Output the (x, y) coordinate of the center of the cell containing the given text.  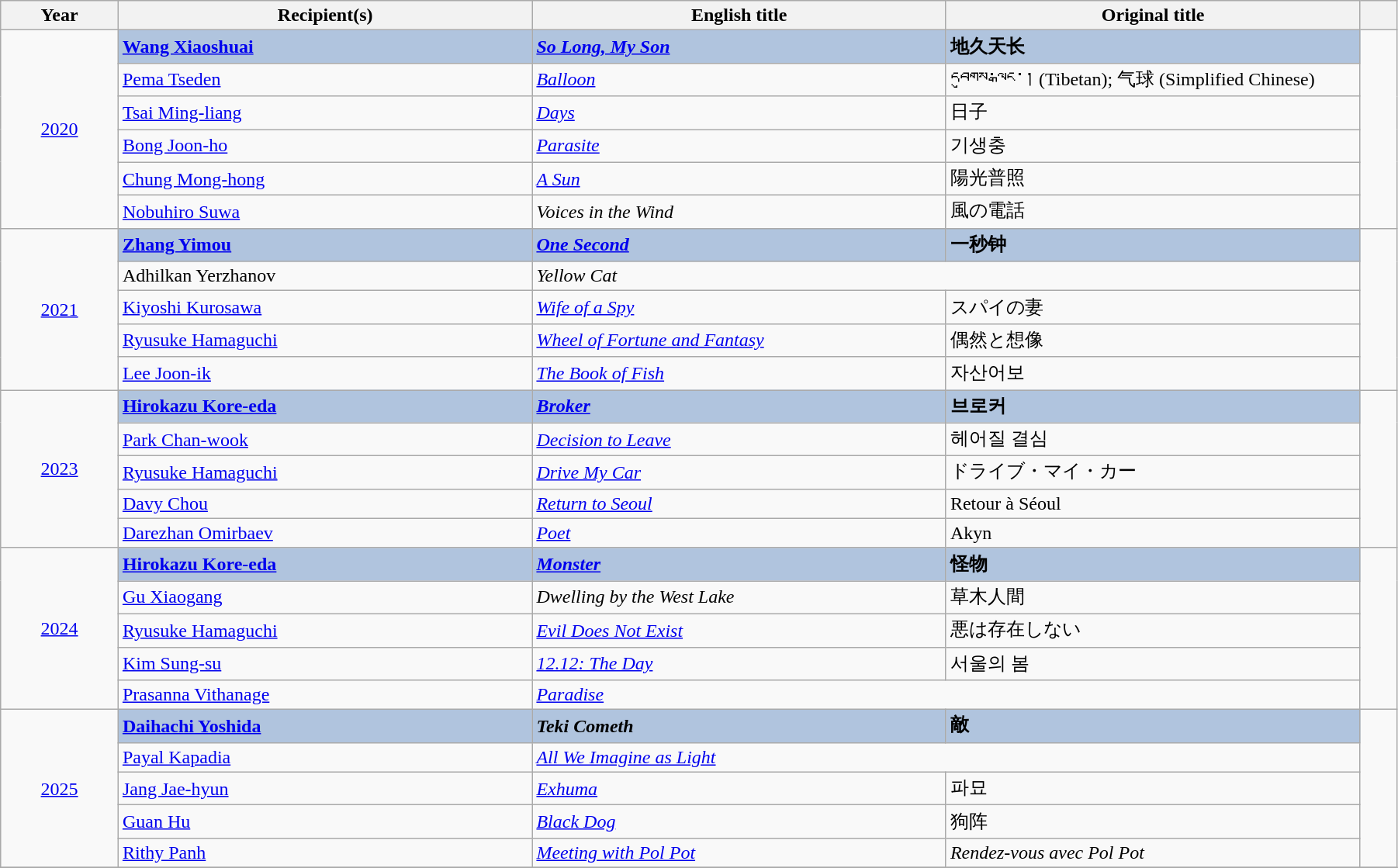
Dwelling by the West Lake (739, 597)
2025 (60, 789)
Payal Kapadia (325, 757)
Drive My Car (739, 473)
Chung Mong-hong (325, 178)
Wheel of Fortune and Fantasy (739, 340)
Darezhan Omirbaev (325, 533)
Bong Joon-ho (325, 146)
偶然と想像 (1153, 340)
Meeting with Pol Pot (739, 852)
Exhuma (739, 788)
2023 (60, 469)
Akyn (1153, 533)
草木人間 (1153, 597)
Balloon (739, 79)
The Book of Fish (739, 374)
Monster (739, 565)
Kim Sung-su (325, 664)
헤어질 결심 (1153, 439)
スパイの妻 (1153, 307)
Parasite (739, 146)
Jang Jae-hyun (325, 788)
2021 (60, 309)
狗阵 (1153, 822)
브로커 (1153, 406)
日子 (1153, 113)
དབུགས་ལྒང་། (Tibetan); 气球 (Simplified Chinese) (1153, 79)
12.12: The Day (739, 664)
So Long, My Son (739, 47)
Park Chan-wook (325, 439)
一秒钟 (1153, 245)
Poet (739, 533)
悪は存在しない (1153, 630)
Original title (1153, 16)
All We Imagine as Light (946, 757)
Gu Xiaogang (325, 597)
Lee Joon-ik (325, 374)
Wang Xiaoshuai (325, 47)
Days (739, 113)
Davy Chou (325, 503)
Zhang Yimou (325, 245)
자산어보 (1153, 374)
Retour à Séoul (1153, 503)
Guan Hu (325, 822)
Decision to Leave (739, 439)
A Sun (739, 178)
Kiyoshi Kurosawa (325, 307)
서울의 봄 (1153, 664)
Tsai Ming-liang (325, 113)
Evil Does Not Exist (739, 630)
Paradise (946, 695)
Yellow Cat (946, 276)
기생충 (1153, 146)
파묘 (1153, 788)
English title (739, 16)
風の電話 (1153, 213)
陽光普照 (1153, 178)
Prasanna Vithanage (325, 695)
Return to Seoul (739, 503)
Year (60, 16)
2024 (60, 628)
Wife of a Spy (739, 307)
2020 (60, 129)
敵 (1153, 726)
Recipient(s) (325, 16)
Nobuhiro Suwa (325, 213)
Adhilkan Yerzhanov (325, 276)
Voices in the Wind (739, 213)
Rithy Panh (325, 852)
One Second (739, 245)
Teki Cometh (739, 726)
怪物 (1153, 565)
Broker (739, 406)
Daihachi Yoshida (325, 726)
地久天长 (1153, 47)
Rendez-vous avec Pol Pot (1153, 852)
Black Dog (739, 822)
ドライブ・マイ・カー (1153, 473)
Pema Tseden (325, 79)
